Locate the cell with the specified text and output its (x, y) center coordinate. 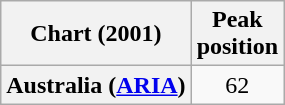
62 (237, 85)
Chart (2001) (96, 34)
Australia (ARIA) (96, 85)
Peakposition (237, 34)
